Output the (x, y) coordinate of the center of the cell containing the given text.  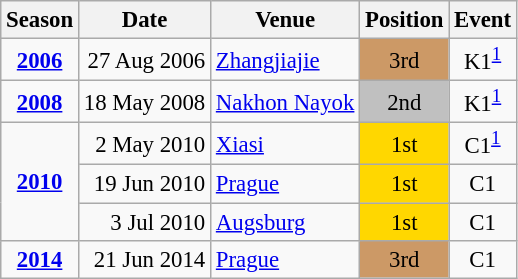
2008 (40, 102)
Position (404, 20)
21 Jun 2014 (144, 259)
Zhangjiajie (286, 60)
Season (40, 20)
Event (483, 20)
27 Aug 2006 (144, 60)
2014 (40, 259)
Date (144, 20)
19 Jun 2010 (144, 184)
2010 (40, 182)
Xiasi (286, 144)
Nakhon Nayok (286, 102)
3 Jul 2010 (144, 222)
2nd (404, 102)
18 May 2008 (144, 102)
Venue (286, 20)
2 May 2010 (144, 144)
Augsburg (286, 222)
2006 (40, 60)
C11 (483, 144)
